Provide the [x, y] coordinate of the cell's center where the given text is located.  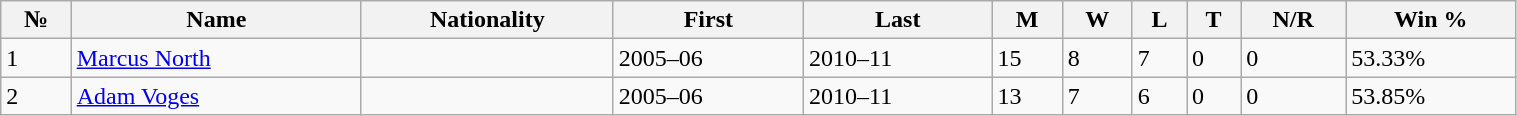
Marcus North [216, 58]
Name [216, 20]
First [708, 20]
N/R [1294, 20]
Adam Voges [216, 96]
Last [898, 20]
L [1159, 20]
8 [1097, 58]
15 [1027, 58]
13 [1027, 96]
T [1214, 20]
2 [36, 96]
W [1097, 20]
№ [36, 20]
6 [1159, 96]
53.33% [1431, 58]
M [1027, 20]
53.85% [1431, 96]
1 [36, 58]
Nationality [487, 20]
Win % [1431, 20]
